Search for the cell housing the specified text and yield its [x, y] center coordinate. 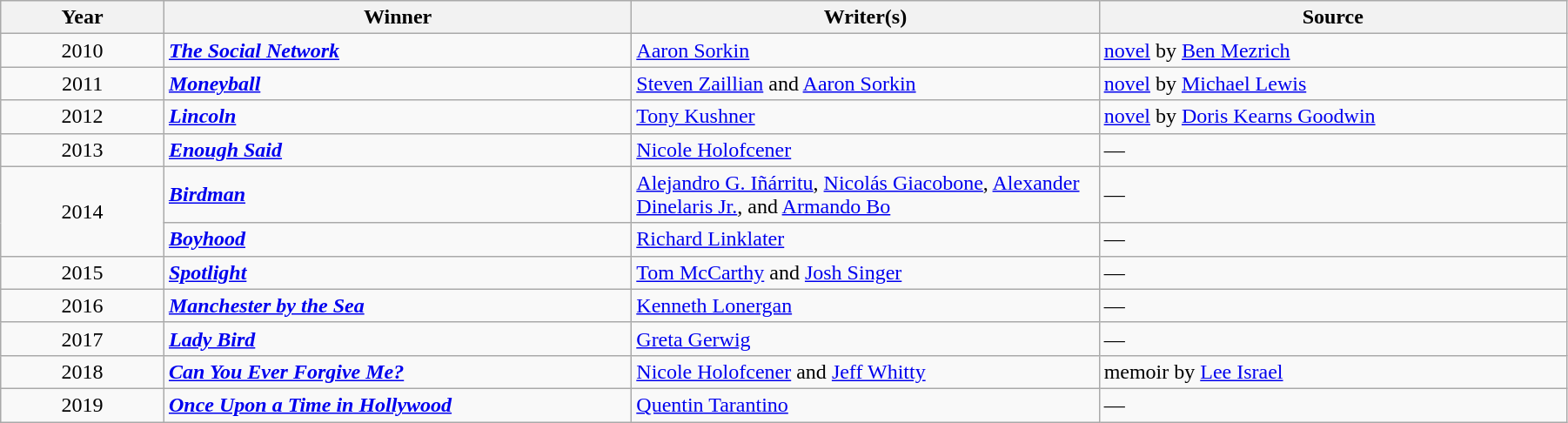
2010 [83, 50]
2015 [83, 272]
Enough Said [397, 150]
novel by Ben Mezrich [1333, 50]
Moneyball [397, 84]
Spotlight [397, 272]
Writer(s) [865, 17]
Can You Ever Forgive Me? [397, 372]
Winner [397, 17]
novel by Michael Lewis [1333, 84]
Kenneth Lonergan [865, 305]
Quentin Tarantino [865, 405]
Nicole Holofcener [865, 150]
The Social Network [397, 50]
2018 [83, 372]
Aaron Sorkin [865, 50]
Manchester by the Sea [397, 305]
novel by Doris Kearns Goodwin [1333, 117]
Year [83, 17]
Greta Gerwig [865, 339]
2017 [83, 339]
Alejandro G. Iñárritu, Nicolás Giacobone, Alexander Dinelaris Jr., and Armando Bo [865, 195]
Tony Kushner [865, 117]
Tom McCarthy and Josh Singer [865, 272]
2013 [83, 150]
Nicole Holofcener and Jeff Whitty [865, 372]
Once Upon a Time in Hollywood [397, 405]
memoir by Lee Israel [1333, 372]
2016 [83, 305]
Richard Linklater [865, 239]
Birdman [397, 195]
2019 [83, 405]
Steven Zaillian and Aaron Sorkin [865, 84]
Boyhood [397, 239]
Lincoln [397, 117]
Source [1333, 17]
2014 [83, 211]
Lady Bird [397, 339]
2012 [83, 117]
2011 [83, 84]
